Pinpoint the cell where the given text exists, returning its (X, Y) midpoint coordinate. 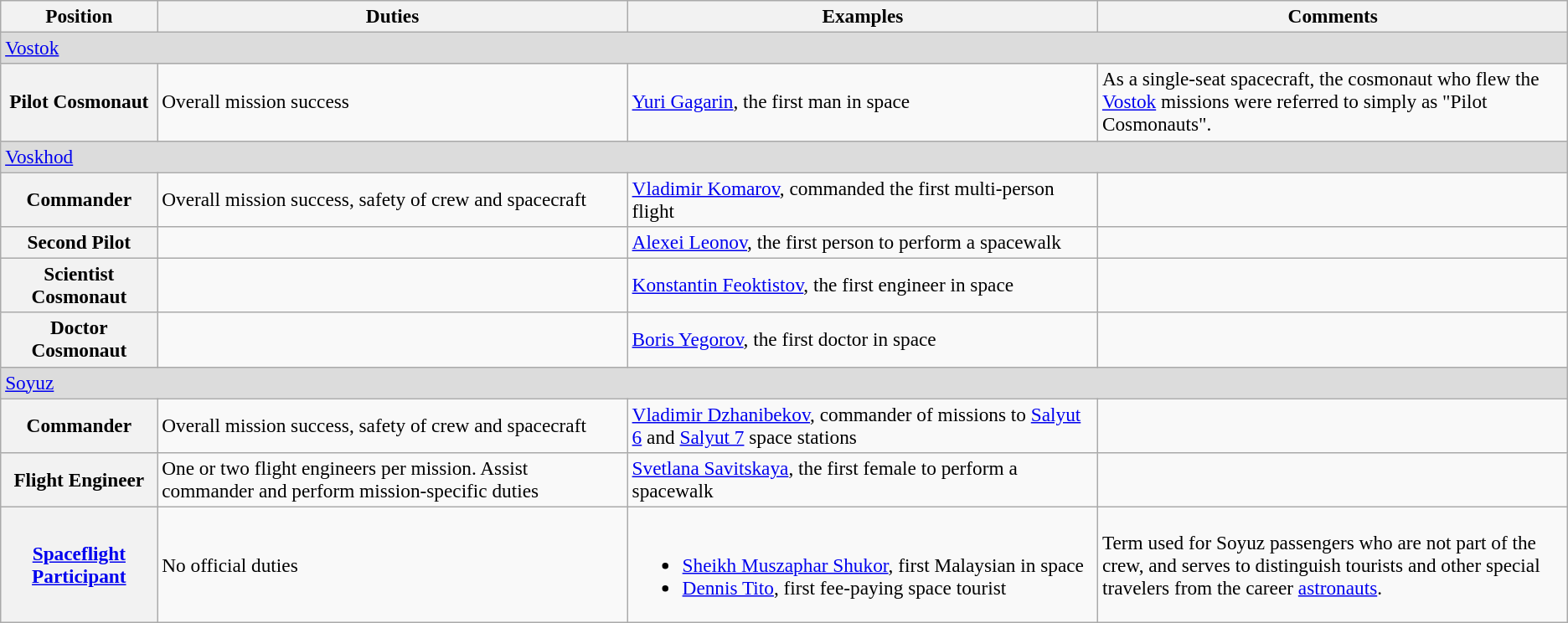
Konstantin Feoktistov, the first engineer in space (863, 285)
Vostok (784, 48)
Examples (863, 16)
Comments (1333, 16)
Duties (392, 16)
Second Pilot (79, 242)
Alexei Leonov, the first person to perform a spacewalk (863, 242)
Voskhod (784, 157)
Sheikh Muszaphar Shukor, first Malaysian in spaceDennis Tito, first fee-paying space tourist (863, 564)
Spaceflight Participant (79, 564)
Doctor Cosmonaut (79, 340)
Pilot Cosmonaut (79, 102)
Soyuz (784, 383)
Overall mission success (392, 102)
No official duties (392, 564)
Flight Engineer (79, 479)
Vladimir Dzhanibekov, commander of missions to Salyut 6 and Salyut 7 space stations (863, 425)
Position (79, 16)
As a single-seat spacecraft, the cosmonaut who flew the Vostok missions were referred to simply as "Pilot Cosmonauts". (1333, 102)
Scientist Cosmonaut (79, 285)
Yuri Gagarin, the first man in space (863, 102)
Svetlana Savitskaya, the first female to perform a spacewalk (863, 479)
Vladimir Komarov, commanded the first multi-person flight (863, 199)
One or two flight engineers per mission. Assist commander and perform mission-specific duties (392, 479)
Boris Yegorov, the first doctor in space (863, 340)
